Search for the cell housing the specified text and yield its (X, Y) center coordinate. 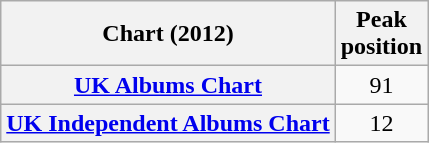
12 (381, 123)
91 (381, 85)
UK Albums Chart (168, 85)
UK Independent Albums Chart (168, 123)
Peakposition (381, 34)
Chart (2012) (168, 34)
